Locate the cell with the specified text and output its [x, y] center coordinate. 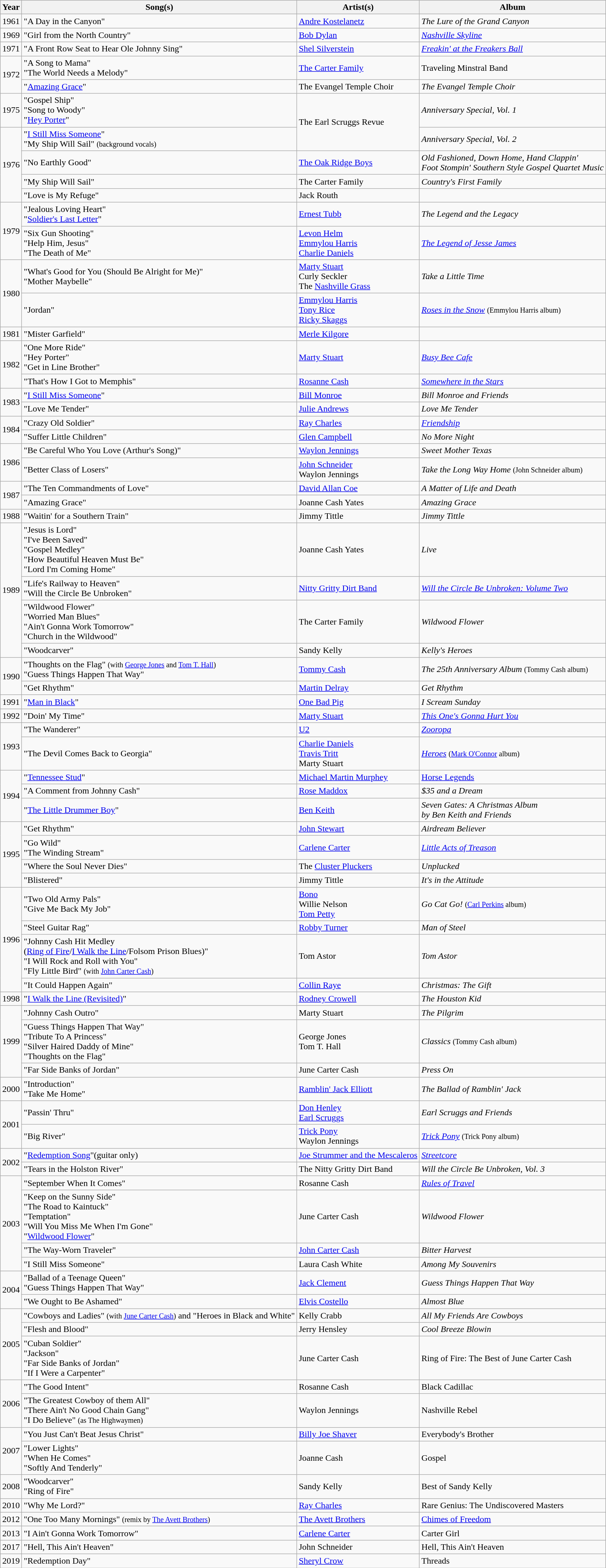
1991 [11, 702]
"A Day in the Canyon" [159, 21]
Classics (Tommy Cash album) [513, 1041]
David Allan Coe [358, 488]
"I Still Miss Someone""My Ship Will Sail" (background vocals) [159, 139]
Earl Scruggs and Friends [513, 1113]
Laura Cash White [358, 1264]
Rare Genius: The Undiscovered Masters [513, 1505]
Carter Girl [513, 1533]
All My Friends Are Cowboys [513, 1316]
"One Too Many Mornings" (remix by The Avett Brothers) [159, 1519]
John SchneiderWaylon Jennings [358, 469]
Anniversary Special, Vol. 1 [513, 110]
1992 [11, 716]
"Keep on the Sunny Side""The Road to Kaintuck""Temptation""Will You Miss Me When I'm Gone""Wildwood Flower" [159, 1216]
Trick Pony (Trick Pony album) [513, 1136]
BonoWillie NelsonTom Petty [358, 904]
The Legend of Jesse James [513, 243]
Michael Martin Murphey [358, 777]
"It Could Happen Again" [159, 985]
1995 [11, 854]
"Woodcarver""Ring of Fire" [159, 1486]
"Jealous Loving Heart""Soldier's Last Letter" [159, 214]
"Crazy Old Soldier" [159, 423]
Martin Delray [358, 688]
Cool Breeze Blowin [513, 1329]
Joanne Cash [358, 1458]
"Why Me Lord?" [159, 1505]
1986 [11, 463]
"The Way-Worn Traveler" [159, 1250]
The Nitty Gritty Dirt Band [358, 1169]
"Redemption Song"(guitar only) [159, 1155]
Jerry Hensley [358, 1329]
Gospel [513, 1458]
"Tears in the Holston River" [159, 1169]
1987 [11, 495]
"Gospel Ship""Song to Woody""Hey Porter" [159, 110]
No More Night [513, 437]
1984 [11, 430]
Bill Monroe and Friends [513, 395]
Rodney Crowell [358, 999]
Little Acts of Treason [513, 847]
1969 [11, 35]
Trick PonyWaylon Jennings [358, 1136]
John Schneider [358, 1547]
U2 [358, 730]
Somewhere in the Stars [513, 381]
"Guess Things Happen That Way""Tribute To A Princess""Silver Haired Daddy of Mine""Thoughts on the Flag" [159, 1041]
It's in the Attitude [513, 880]
"One More Ride""Hey Porter""Get in Line Brother" [159, 358]
"We Ought to Be Ashamed" [159, 1302]
Bill Monroe [358, 395]
1996 [11, 940]
Heroes (Mark O'Connor album) [513, 753]
"The Little Drummer Boy" [159, 810]
"Thoughts on the Flag" (with George Jones and Tom T. Hall)"Guess Things Happen That Way" [159, 669]
1975 [11, 110]
Busy Bee Cafe [513, 358]
1981 [11, 334]
Press On [513, 1070]
1976 [11, 165]
Andre Kostelanetz [358, 21]
Guess Things Happen That Way [513, 1283]
Zooropa [513, 730]
"Cowboys and Ladies" (with June Carter Cash) and "Heroes in Black and White" [159, 1316]
Shel Silverstein [358, 49]
"You Just Can't Beat Jesus Christ" [159, 1434]
Don HenleyEarl Scruggs [358, 1113]
Live [513, 549]
"Hell, This Ain't Heaven" [159, 1547]
Glen Campbell [358, 437]
"Redemption Day" [159, 1561]
"Go Wild""The Winding Stream" [159, 847]
"Far Side Banks of Jordan" [159, 1070]
2019 [11, 1561]
Jack Clement [358, 1283]
Airdream Believer [513, 829]
Ring of Fire: The Best of June Carter Cash [513, 1358]
Nashville Skyline [513, 35]
Artist(s) [358, 7]
Charlie DanielsTravis TrittMarty Stuart [358, 753]
Among My Souvenirs [513, 1264]
"Mister Garfield" [159, 334]
The 25th Anniversary Album (Tommy Cash album) [513, 669]
2003 [11, 1223]
1982 [11, 364]
"Flesh and Blood" [159, 1329]
1972 [11, 74]
"Life's Railway to Heaven""Will the Circle Be Unbroken" [159, 588]
2000 [11, 1089]
Year [11, 7]
Rules of Travel [513, 1183]
1971 [11, 49]
Album [513, 7]
"Woodcarver" [159, 650]
Ernest Tubb [358, 214]
Threads [513, 1561]
$35 and a Dream [513, 791]
"A Front Row Seat to Hear Ole Johnny Sing" [159, 49]
I Scream Sunday [513, 702]
1989 [11, 590]
Elvis Costello [358, 1302]
Rose Maddox [358, 791]
"Man in Black" [159, 702]
"September When It Comes" [159, 1183]
Kelly Crabb [358, 1316]
"What's Good for You (Should Be Alright for Me)""Mother Maybelle" [159, 277]
2010 [11, 1505]
2017 [11, 1547]
Will the Circle Be Unbroken, Vol. 3 [513, 1169]
Bob Dylan [358, 35]
2008 [11, 1486]
Take the Long Way Home (John Schneider album) [513, 469]
"A Song to Mama""The World Needs a Melody" [159, 68]
"Where the Soul Never Dies" [159, 866]
1983 [11, 402]
Nitty Gritty Dirt Band [358, 588]
Traveling Minstral Band [513, 68]
Everybody's Brother [513, 1434]
"That's How I Got to Memphis" [159, 381]
Marty StuartCurly SecklerThe Nashville Grass [358, 277]
Sheryl Crow [358, 1561]
Hell, This Ain't Heaven [513, 1547]
Chimes of Freedom [513, 1519]
Love Me Tender [513, 409]
Roses in the Snow (Emmylou Harris album) [513, 310]
Horse Legends [513, 777]
Seven Gates: A Christmas Albumby Ben Keith and Friends [513, 810]
Freakin' at the Freakers Ball [513, 49]
Take a Little Time [513, 277]
Merle Kilgore [358, 334]
"The Wanderer" [159, 730]
2013 [11, 1533]
This One's Gonna Hurt You [513, 716]
Ramblin' Jack Elliott [358, 1089]
"Two Old Army Pals""Give Me Back My Job" [159, 904]
Christmas: The Gift [513, 985]
2004 [11, 1290]
One Bad Pig [358, 702]
Man of Steel [513, 928]
The Earl Scruggs Revue [358, 122]
Bitter Harvest [513, 1250]
John Carter Cash [358, 1250]
"I Walk the Line (Revisited)" [159, 999]
The Legend and the Legacy [513, 214]
Get Rhythm [513, 688]
1994 [11, 796]
"Steel Guitar Rag" [159, 928]
The Ballad of Ramblin' Jack [513, 1089]
1998 [11, 999]
"The Devil Comes Back to Georgia" [159, 753]
Robby Turner [358, 928]
"Wildwood Flower""Worried Man Blues""Ain't Gonna Work Tomorrow""Church in the Wildwood" [159, 622]
The Houston Kid [513, 999]
"Johnny Cash Hit Medley(Ring of Fire/I Walk the Line/Folsom Prison Blues)""I Will Rock and Roll with You""Fly Little Bird" (with John Carter Cash) [159, 957]
"Cuban Soldier""Jackson""Far Side Banks of Jordan""If I Were a Carpenter" [159, 1358]
Sweet Mother Texas [513, 451]
Levon HelmEmmylou HarrisCharlie Daniels [358, 243]
"Jordan" [159, 310]
Old Fashioned, Down Home, Hand Clappin'Foot Stompin' Southern Style Gospel Quartet Music [513, 163]
Nashville Rebel [513, 1410]
"The Greatest Cowboy of them All""There Ain't No Good Chain Gang""I Do Believe" (as The Highwaymen) [159, 1410]
The Cluster Pluckers [358, 866]
"Blistered" [159, 880]
1990 [11, 676]
1980 [11, 293]
Will the Circle Be Unbroken: Volume Two [513, 588]
Almost Blue [513, 1302]
"No Earthly Good" [159, 163]
The Oak Ridge Boys [358, 163]
"Introduction""Take Me Home" [159, 1089]
"Waitin' for a Southern Train" [159, 516]
"Girl from the North Country" [159, 35]
Julie Andrews [358, 409]
2002 [11, 1162]
"Tennessee Stud" [159, 777]
"Be Careful Who You Love (Arthur's Song)" [159, 451]
Joe Strummer and the Mescaleros [358, 1155]
John Stewart [358, 829]
"Six Gun Shooting""Help Him, Jesus""The Death of Me" [159, 243]
1993 [11, 746]
"Doin' My Time" [159, 716]
Black Cadillac [513, 1387]
"The Ten Commandments of Love" [159, 488]
"Ballad of a Teenage Queen""Guess Things Happen That Way" [159, 1283]
"Suffer Little Children" [159, 437]
The Avett Brothers [358, 1519]
"The Good Intent" [159, 1387]
Ben Keith [358, 810]
"Lower Lights""When He Comes""Softly And Tenderly" [159, 1458]
"Better Class of Losers" [159, 469]
Unplucked [513, 866]
A Matter of Life and Death [513, 488]
"I Ain't Gonna Work Tomorrow" [159, 1533]
"My Ship Will Sail" [159, 181]
2006 [11, 1403]
1988 [11, 516]
2012 [11, 1519]
"Passin' Thru" [159, 1113]
"Jesus is Lord""I've Been Saved""Gospel Medley""How Beautiful Heaven Must Be""Lord I'm Coming Home" [159, 549]
Anniversary Special, Vol. 2 [513, 139]
"Love is My Refuge" [159, 195]
Emmylou HarrisTony RiceRicky Skaggs [358, 310]
George JonesTom T. Hall [358, 1041]
Friendship [513, 423]
Song(s) [159, 7]
1999 [11, 1041]
Kelly's Heroes [513, 650]
Amazing Grace [513, 502]
The Lure of the Grand Canyon [513, 21]
"Johnny Cash Outro" [159, 1013]
Country's First Family [513, 181]
Best of Sandy Kelly [513, 1486]
The Pilgrim [513, 1013]
Tommy Cash [358, 669]
"Love Me Tender" [159, 409]
1961 [11, 21]
2001 [11, 1124]
1979 [11, 231]
2005 [11, 1344]
2007 [11, 1451]
Billy Joe Shaver [358, 1434]
Jack Routh [358, 195]
Go Cat Go! (Carl Perkins album) [513, 904]
"A Comment from Johnny Cash" [159, 791]
Collin Raye [358, 985]
Streetcore [513, 1155]
"Big River" [159, 1136]
